Find where the given text appears and provide that cell's center as [X, Y] coordinate. 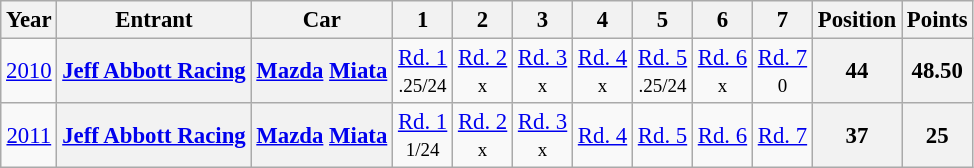
4 [603, 20]
Year [29, 20]
Rd. 6x [722, 72]
48.50 [938, 72]
Rd. 5 [663, 136]
Rd. 5.25/24 [663, 72]
Rd. 11/24 [423, 136]
2 [483, 20]
37 [856, 136]
2010 [29, 72]
5 [663, 20]
25 [938, 136]
Car [322, 20]
3 [543, 20]
Rd. 1.25/24 [423, 72]
Rd. 4 [603, 136]
44 [856, 72]
Rd. 70 [782, 72]
1 [423, 20]
6 [722, 20]
Rd. 4x [603, 72]
2011 [29, 136]
Rd. 7 [782, 136]
Rd. 6 [722, 136]
7 [782, 20]
Points [938, 20]
Position [856, 20]
Entrant [154, 20]
